Search for the cell housing the specified text and yield its [X, Y] center coordinate. 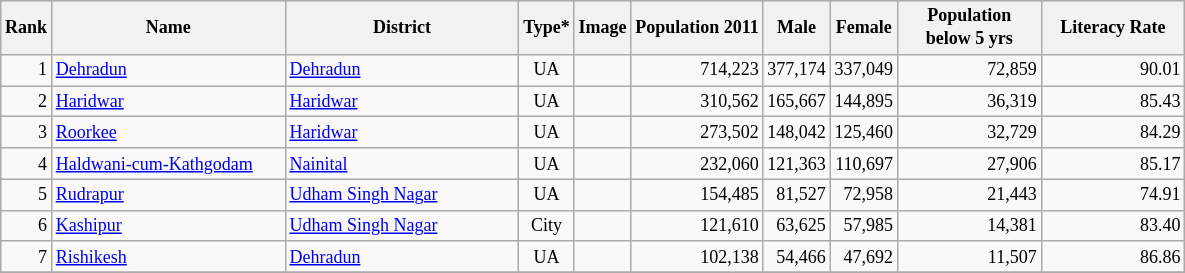
5 [26, 194]
85.43 [1113, 102]
27,906 [969, 164]
83.40 [1113, 226]
36,319 [969, 102]
3 [26, 132]
Haldwani-cum-Kathgodam [168, 164]
63,625 [796, 226]
165,667 [796, 102]
Literacy Rate [1113, 28]
102,138 [697, 256]
Female [864, 28]
125,460 [864, 132]
Name [168, 28]
57,985 [864, 226]
21,443 [969, 194]
Roorkee [168, 132]
Population 2011 [697, 28]
District [402, 28]
Rishikesh [168, 256]
90.01 [1113, 70]
74.91 [1113, 194]
84.29 [1113, 132]
2 [26, 102]
121,363 [796, 164]
81,527 [796, 194]
273,502 [697, 132]
Image [602, 28]
Male [796, 28]
Type* [546, 28]
154,485 [697, 194]
Nainital [402, 164]
City [546, 226]
86.86 [1113, 256]
Rank [26, 28]
54,466 [796, 256]
110,697 [864, 164]
310,562 [697, 102]
11,507 [969, 256]
232,060 [697, 164]
148,042 [796, 132]
7 [26, 256]
47,692 [864, 256]
Kashipur [168, 226]
337,049 [864, 70]
377,174 [796, 70]
Population below 5 yrs [969, 28]
121,610 [697, 226]
14,381 [969, 226]
714,223 [697, 70]
72,859 [969, 70]
4 [26, 164]
144,895 [864, 102]
Rudrapur [168, 194]
72,958 [864, 194]
1 [26, 70]
85.17 [1113, 164]
6 [26, 226]
32,729 [969, 132]
